Determine the (X, Y) coordinate at the center of the cell enclosing the given text.  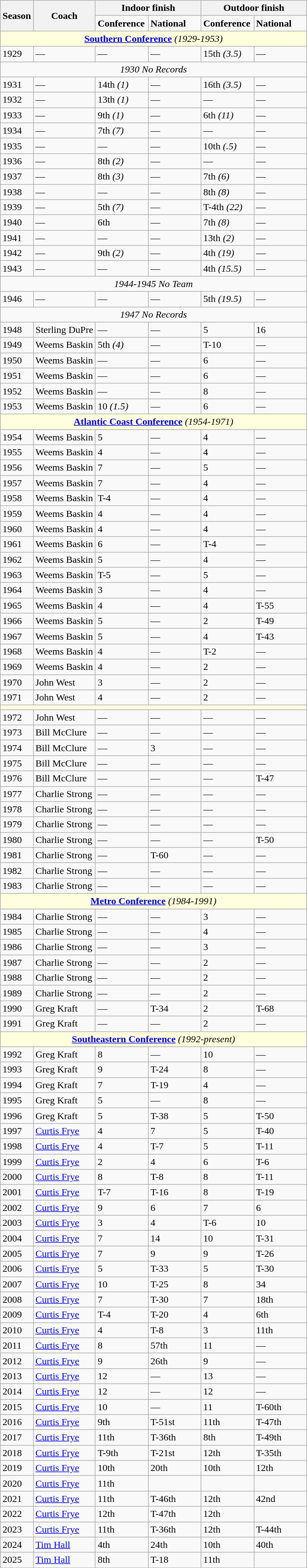
T-10 (227, 345)
2004 (17, 1238)
Coach (64, 16)
T-25 (175, 1284)
24th (175, 1545)
T-68 (280, 1008)
2011 (17, 1345)
1999 (17, 1161)
Atlantic Coast Conference (1954-1971) (153, 421)
1993 (17, 1070)
1953 (17, 406)
2020 (17, 1483)
1994 (17, 1085)
1935 (17, 146)
1995 (17, 1100)
1958 (17, 498)
1957 (17, 483)
13 (227, 1376)
1947 No Records (153, 314)
1937 (17, 176)
2002 (17, 1208)
2022 (17, 1514)
9th (122, 1422)
1996 (17, 1116)
8th (3) (122, 176)
1929 (17, 54)
1991 (17, 1024)
2009 (17, 1315)
1970 (17, 682)
2013 (17, 1376)
1983 (17, 886)
5th (19.5) (227, 299)
1967 (17, 636)
1932 (17, 100)
T-18 (175, 1560)
1946 (17, 299)
5th (4) (122, 345)
1960 (17, 529)
1998 (17, 1146)
T-38 (175, 1116)
1952 (17, 391)
T-5 (122, 575)
2012 (17, 1361)
6th (11) (227, 115)
1989 (17, 993)
2007 (17, 1284)
1944-1945 No Team (153, 284)
T-31 (280, 1238)
1997 (17, 1131)
T-33 (175, 1269)
2023 (17, 1529)
4th (15.5) (227, 269)
13th (1) (122, 100)
Indoor finish (148, 8)
1933 (17, 115)
T-60 (175, 855)
1964 (17, 590)
10th (.5) (227, 146)
9th (2) (122, 253)
T-43 (280, 636)
2017 (17, 1438)
1940 (17, 223)
2000 (17, 1177)
1982 (17, 870)
8th (2) (122, 161)
T-60th (280, 1407)
1972 (17, 717)
2006 (17, 1269)
2024 (17, 1545)
7th (6) (227, 176)
2008 (17, 1299)
1990 (17, 1008)
T-40 (280, 1131)
T-34 (175, 1008)
1938 (17, 192)
T-46th (175, 1499)
1949 (17, 345)
2016 (17, 1422)
2014 (17, 1391)
4th (19) (227, 253)
1987 (17, 963)
14th (1) (122, 85)
1978 (17, 809)
1966 (17, 621)
14 (175, 1238)
1942 (17, 253)
Season (17, 16)
1981 (17, 855)
1979 (17, 824)
1988 (17, 978)
T-47 (280, 779)
T-20 (175, 1315)
1969 (17, 667)
1959 (17, 514)
7th (7) (122, 130)
16 (280, 330)
1974 (17, 748)
20th (175, 1468)
1968 (17, 651)
57th (175, 1345)
1961 (17, 544)
1963 (17, 575)
16th (3.5) (227, 85)
1950 (17, 360)
1943 (17, 269)
9th (1) (122, 115)
T-26 (280, 1254)
T-49 (280, 621)
1934 (17, 130)
4th (122, 1545)
2001 (17, 1192)
15th (3.5) (227, 54)
T-44th (280, 1529)
Outdoor finish (254, 8)
2018 (17, 1453)
T-2 (227, 651)
1992 (17, 1054)
T-55 (280, 605)
T-16 (175, 1192)
42nd (280, 1499)
8th (8) (227, 192)
T-24 (175, 1070)
T-4th (22) (227, 207)
1956 (17, 468)
1936 (17, 161)
2003 (17, 1223)
T-9th (122, 1453)
1985 (17, 932)
1975 (17, 763)
2010 (17, 1330)
Southeastern Conference (1992-present) (153, 1039)
1951 (17, 376)
T-21st (175, 1453)
7th (8) (227, 223)
2005 (17, 1254)
13th (2) (227, 238)
1965 (17, 605)
1939 (17, 207)
T-49th (280, 1438)
1980 (17, 840)
1984 (17, 917)
2025 (17, 1560)
1954 (17, 437)
34 (280, 1284)
Metro Conference (1984-1991) (153, 901)
1941 (17, 238)
40th (280, 1545)
2021 (17, 1499)
1976 (17, 779)
Southern Conference (1929-1953) (153, 39)
1986 (17, 947)
10 (1.5) (122, 406)
1955 (17, 452)
5th (7) (122, 207)
1973 (17, 733)
26th (175, 1361)
2019 (17, 1468)
T-51st (175, 1422)
T-35th (280, 1453)
1948 (17, 330)
1971 (17, 698)
2015 (17, 1407)
1931 (17, 85)
1930 No Records (153, 69)
Sterling DuPre (64, 330)
1962 (17, 560)
1977 (17, 794)
18th (280, 1299)
